From the cell containing the given text, extract its center point as (X, Y) coordinate. 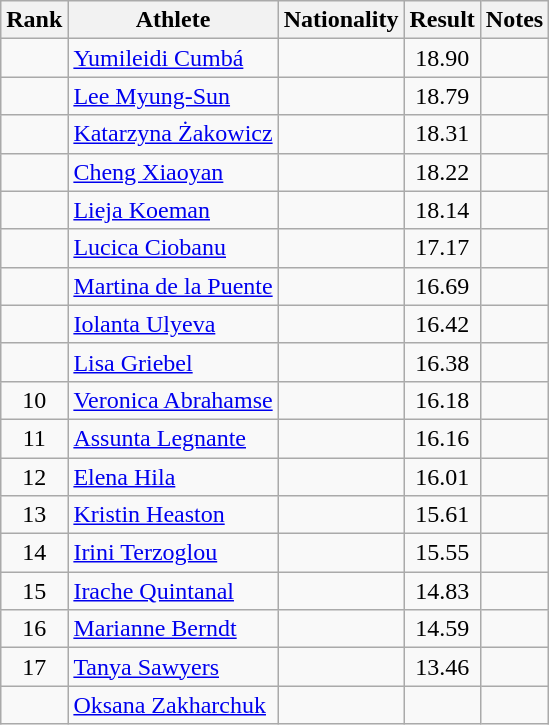
Katarzyna Żakowicz (173, 134)
18.79 (442, 96)
Yumileidi Cumbá (173, 58)
16.18 (442, 400)
Athlete (173, 20)
16 (34, 629)
16.16 (442, 438)
14 (34, 553)
14.59 (442, 629)
17.17 (442, 248)
Rank (34, 20)
18.22 (442, 172)
Cheng Xiaoyan (173, 172)
11 (34, 438)
Tanya Sawyers (173, 667)
Nationality (341, 20)
13 (34, 515)
Result (442, 20)
14.83 (442, 591)
16.69 (442, 286)
18.31 (442, 134)
Irache Quintanal (173, 591)
15 (34, 591)
18.14 (442, 210)
Lee Myung-Sun (173, 96)
Marianne Berndt (173, 629)
Elena Hila (173, 477)
Veronica Abrahamse (173, 400)
15.61 (442, 515)
Assunta Legnante (173, 438)
15.55 (442, 553)
16.42 (442, 324)
Lisa Griebel (173, 362)
Notes (514, 20)
Irini Terzoglou (173, 553)
Kristin Heaston (173, 515)
13.46 (442, 667)
18.90 (442, 58)
Iolanta Ulyeva (173, 324)
Lucica Ciobanu (173, 248)
Lieja Koeman (173, 210)
Martina de la Puente (173, 286)
16.01 (442, 477)
10 (34, 400)
17 (34, 667)
16.38 (442, 362)
12 (34, 477)
Oksana Zakharchuk (173, 705)
